Provide the [X, Y] coordinate of the cell's center where the given text is located.  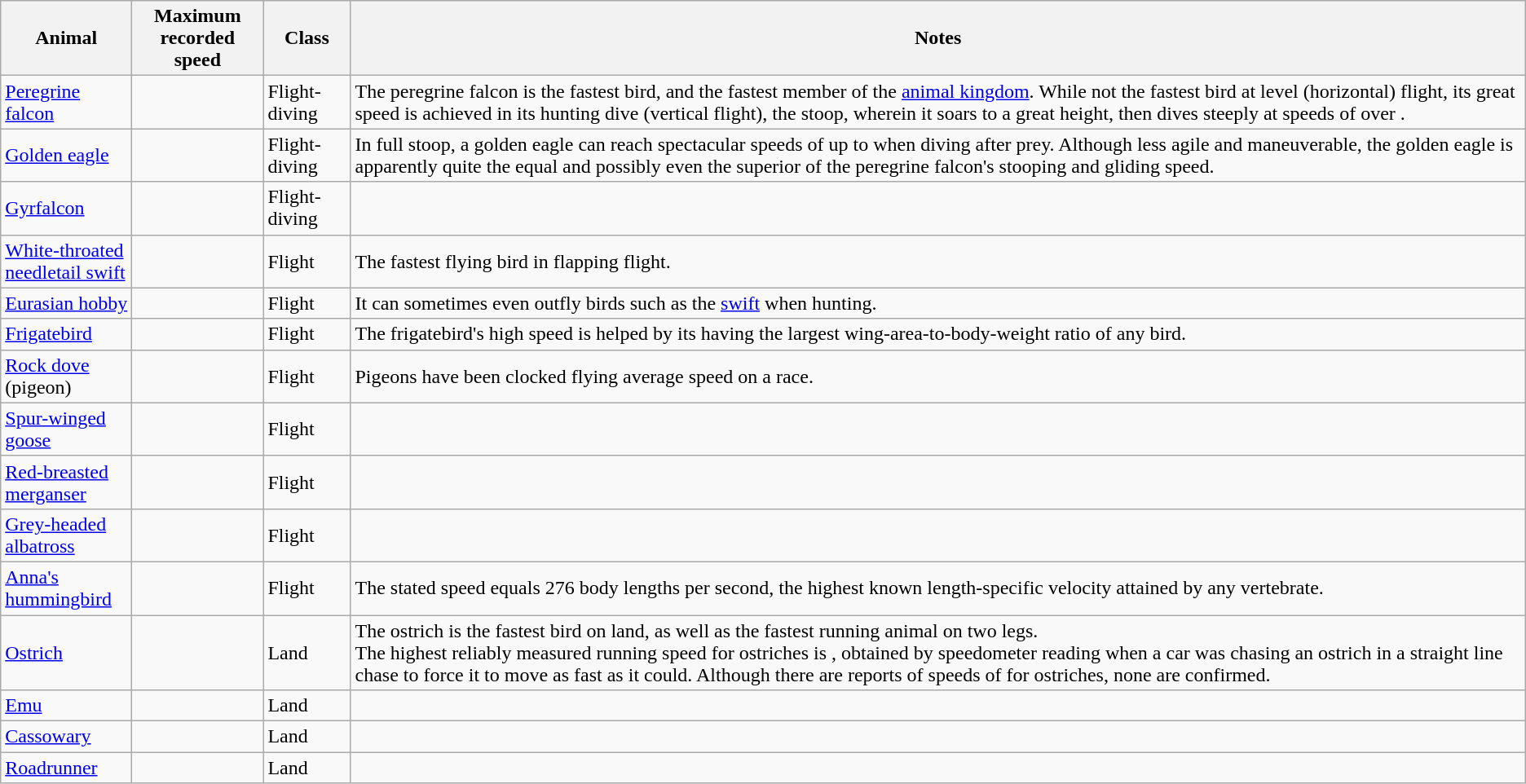
White-throated needletail swift [67, 261]
Class [307, 38]
Anna's hummingbird [67, 588]
It can sometimes even outfly birds such as the swift when hunting. [937, 303]
The stated speed equals 276 body lengths per second, the highest known length-specific velocity attained by any vertebrate. [937, 588]
Ostrich [67, 652]
Maximum recorded speed [197, 38]
The frigatebird's high speed is helped by its having the largest wing-area-to-body-weight ratio of any bird. [937, 334]
Golden eagle [67, 155]
Red-breasted merganser [67, 482]
The fastest flying bird in flapping flight. [937, 261]
Notes [937, 38]
Gyrfalcon [67, 209]
Frigatebird [67, 334]
Eurasian hobby [67, 303]
Roadrunner [67, 768]
Rock dove (pigeon) [67, 377]
Peregrine falcon [67, 103]
Cassowary [67, 737]
Pigeons have been clocked flying average speed on a race. [937, 377]
Grey-headed albatross [67, 535]
Emu [67, 706]
Spur-winged goose [67, 429]
Animal [67, 38]
